Return the [X, Y] coordinate for the center point of the cell that contains the specified text.  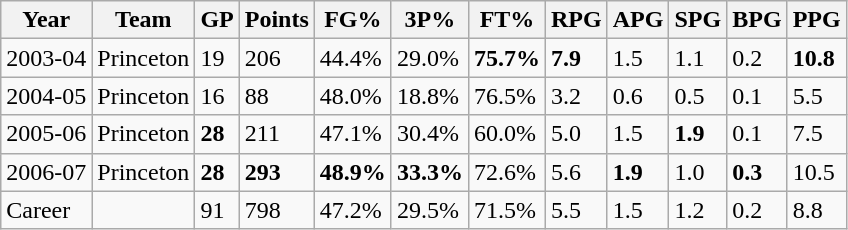
7.5 [816, 134]
18.8% [430, 96]
798 [276, 210]
293 [276, 172]
19 [217, 58]
211 [276, 134]
FT% [506, 20]
33.3% [430, 172]
Points [276, 20]
RPG [577, 20]
75.7% [506, 58]
206 [276, 58]
Career [46, 210]
3P% [430, 20]
GP [217, 20]
3.2 [577, 96]
48.9% [352, 172]
2005-06 [46, 134]
SPG [698, 20]
47.2% [352, 210]
APG [638, 20]
48.0% [352, 96]
30.4% [430, 134]
1.2 [698, 210]
7.9 [577, 58]
72.6% [506, 172]
91 [217, 210]
29.0% [430, 58]
10.8 [816, 58]
2006-07 [46, 172]
Year [46, 20]
10.5 [816, 172]
16 [217, 96]
FG% [352, 20]
2003-04 [46, 58]
0.6 [638, 96]
71.5% [506, 210]
44.4% [352, 58]
76.5% [506, 96]
1.1 [698, 58]
PPG [816, 20]
BPG [757, 20]
5.0 [577, 134]
8.8 [816, 210]
0.5 [698, 96]
1.0 [698, 172]
29.5% [430, 210]
0.3 [757, 172]
47.1% [352, 134]
60.0% [506, 134]
5.6 [577, 172]
2004-05 [46, 96]
88 [276, 96]
Team [144, 20]
